Locate the cell with the specified text and output its (X, Y) center coordinate. 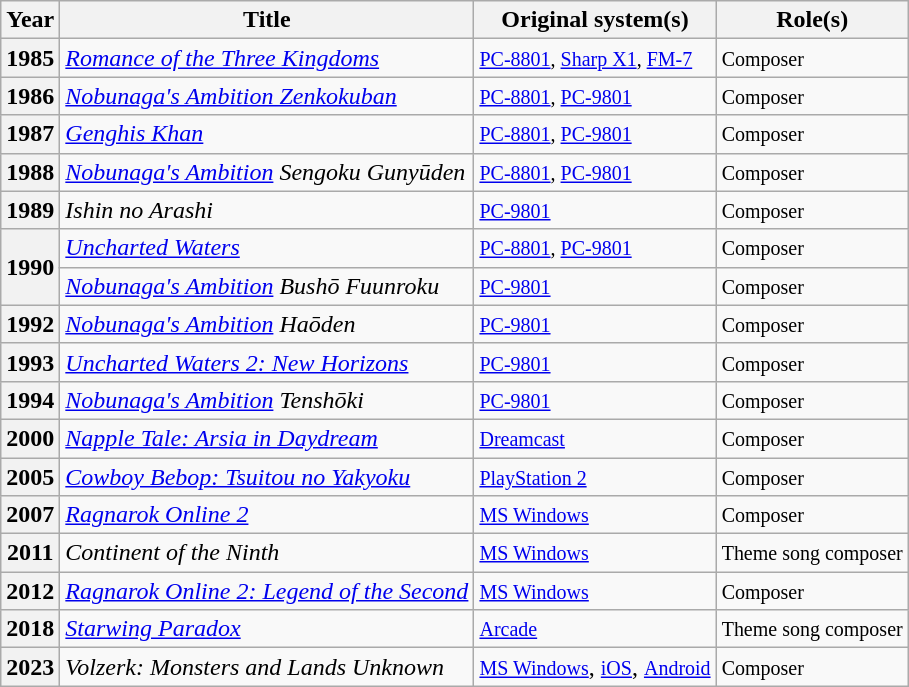
1994 (30, 400)
Nobunaga's Ambition Bushō Fuunroku (267, 286)
Uncharted Waters (267, 248)
Nobunaga's Ambition Sengoku Gunyūden (267, 172)
Nobunaga's Ambition Haōden (267, 324)
2005 (30, 477)
Title (267, 20)
2007 (30, 515)
Original system(s) (595, 20)
Nobunaga's Ambition Zenkokuban (267, 96)
1988 (30, 172)
MS Windows, iOS, Android (595, 667)
2018 (30, 629)
2023 (30, 667)
1989 (30, 210)
Genghis Khan (267, 134)
Arcade (595, 629)
Ragnarok Online 2 (267, 515)
1985 (30, 58)
Volzerk: Monsters and Lands Unknown (267, 667)
PlayStation 2 (595, 477)
1987 (30, 134)
Cowboy Bebop: Tsuitou no Yakyoku (267, 477)
Role(s) (812, 20)
PC-8801, Sharp X1, FM-7 (595, 58)
Romance of the Three Kingdoms (267, 58)
1986 (30, 96)
1990 (30, 267)
2012 (30, 591)
Ragnarok Online 2: Legend of the Second (267, 591)
Uncharted Waters 2: New Horizons (267, 362)
2011 (30, 553)
Napple Tale: Arsia in Daydream (267, 438)
Dreamcast (595, 438)
Nobunaga's Ambition Tenshōki (267, 400)
Continent of the Ninth (267, 553)
1992 (30, 324)
Starwing Paradox (267, 629)
1993 (30, 362)
Year (30, 20)
Ishin no Arashi (267, 210)
2000 (30, 438)
